Pinpoint the cell where the given text exists, returning its (x, y) midpoint coordinate. 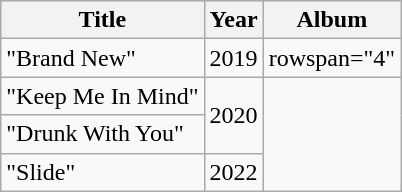
Album (332, 20)
2020 (234, 115)
Year (234, 20)
"Drunk With You" (102, 134)
"Keep Me In Mind" (102, 96)
2022 (234, 172)
"Slide" (102, 172)
"Brand New" (102, 58)
rowspan="4" (332, 58)
2019 (234, 58)
Title (102, 20)
